Determine the [x, y] coordinate at the center of the cell enclosing the given text.  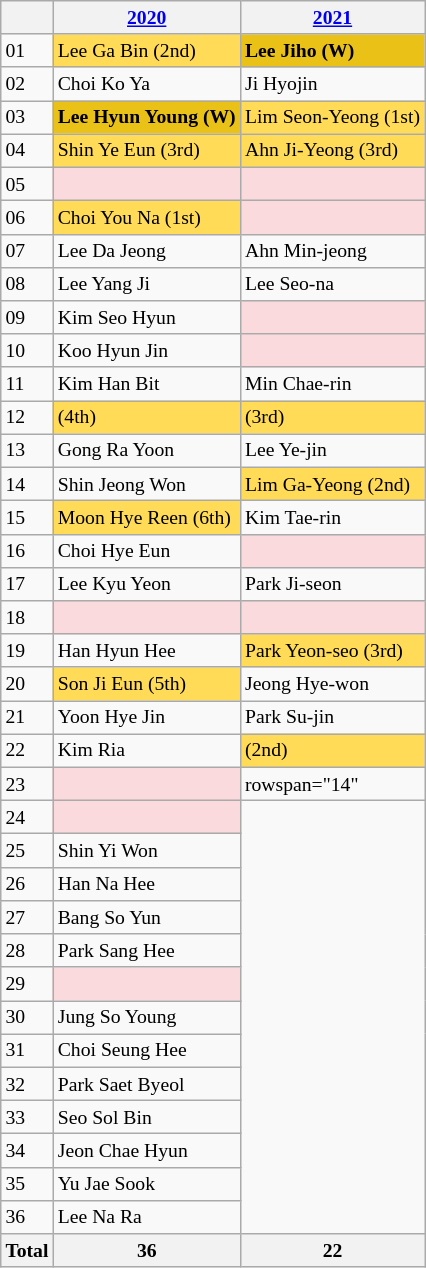
Kim Seo Hyun [146, 318]
25 [27, 850]
06 [27, 218]
Lee Ye-jin [332, 450]
28 [27, 950]
Gong Ra Yoon [146, 450]
Lee Na Ra [146, 1218]
Park Ji-seon [332, 584]
Ahn Min-jeong [332, 250]
2020 [146, 18]
Choi Ko Ya [146, 84]
Yoon Hye Jin [146, 718]
29 [27, 984]
Kim Ria [146, 750]
09 [27, 318]
Park Sang Hee [146, 950]
14 [27, 484]
(2nd) [332, 750]
Jung So Young [146, 1018]
Choi Hye Eun [146, 550]
Lee Seo-na [332, 284]
Shin Yi Won [146, 850]
Ahn Ji-Yeong (3rd) [332, 150]
05 [27, 184]
Park Su-jin [332, 718]
03 [27, 118]
Lee Da Jeong [146, 250]
Park Yeon-seo (3rd) [332, 650]
Lee Yang Ji [146, 284]
16 [27, 550]
19 [27, 650]
Jeong Hye-won [332, 684]
Lim Seon-Yeong (1st) [332, 118]
27 [27, 918]
Shin Jeong Won [146, 484]
21 [27, 718]
Choi Seung Hee [146, 1050]
Min Chae-rin [332, 384]
Moon Hye Reen (6th) [146, 518]
Son Ji Eun (5th) [146, 684]
Park Saet Byeol [146, 1084]
26 [27, 884]
17 [27, 584]
24 [27, 818]
Seo Sol Bin [146, 1118]
10 [27, 350]
Jeon Chae Hyun [146, 1150]
Choi You Na (1st) [146, 218]
32 [27, 1084]
Kim Han Bit [146, 384]
Lee Kyu Yeon [146, 584]
33 [27, 1118]
12 [27, 418]
23 [27, 784]
30 [27, 1018]
(3rd) [332, 418]
Lee Hyun Young (W) [146, 118]
15 [27, 518]
Total [27, 1250]
11 [27, 384]
Koo Hyun Jin [146, 350]
18 [27, 618]
01 [27, 50]
Lim Ga-Yeong (2nd) [332, 484]
04 [27, 150]
(4th) [146, 418]
13 [27, 450]
rowspan="14" [332, 784]
Lee Jiho (W) [332, 50]
Shin Ye Eun (3rd) [146, 150]
Bang So Yun [146, 918]
2021 [332, 18]
Han Na Hee [146, 884]
35 [27, 1184]
Yu Jae Sook [146, 1184]
07 [27, 250]
Kim Tae-rin [332, 518]
31 [27, 1050]
Han Hyun Hee [146, 650]
08 [27, 284]
Lee Ga Bin (2nd) [146, 50]
02 [27, 84]
20 [27, 684]
Ji Hyojin [332, 84]
34 [27, 1150]
